Determine the (x, y) coordinate at the center of the cell enclosing the given text.  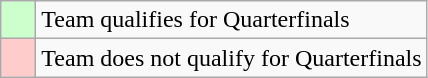
Team does not qualify for Quarterfinals (232, 58)
Team qualifies for Quarterfinals (232, 20)
